Find where the given text appears and provide that cell's center as [X, Y] coordinate. 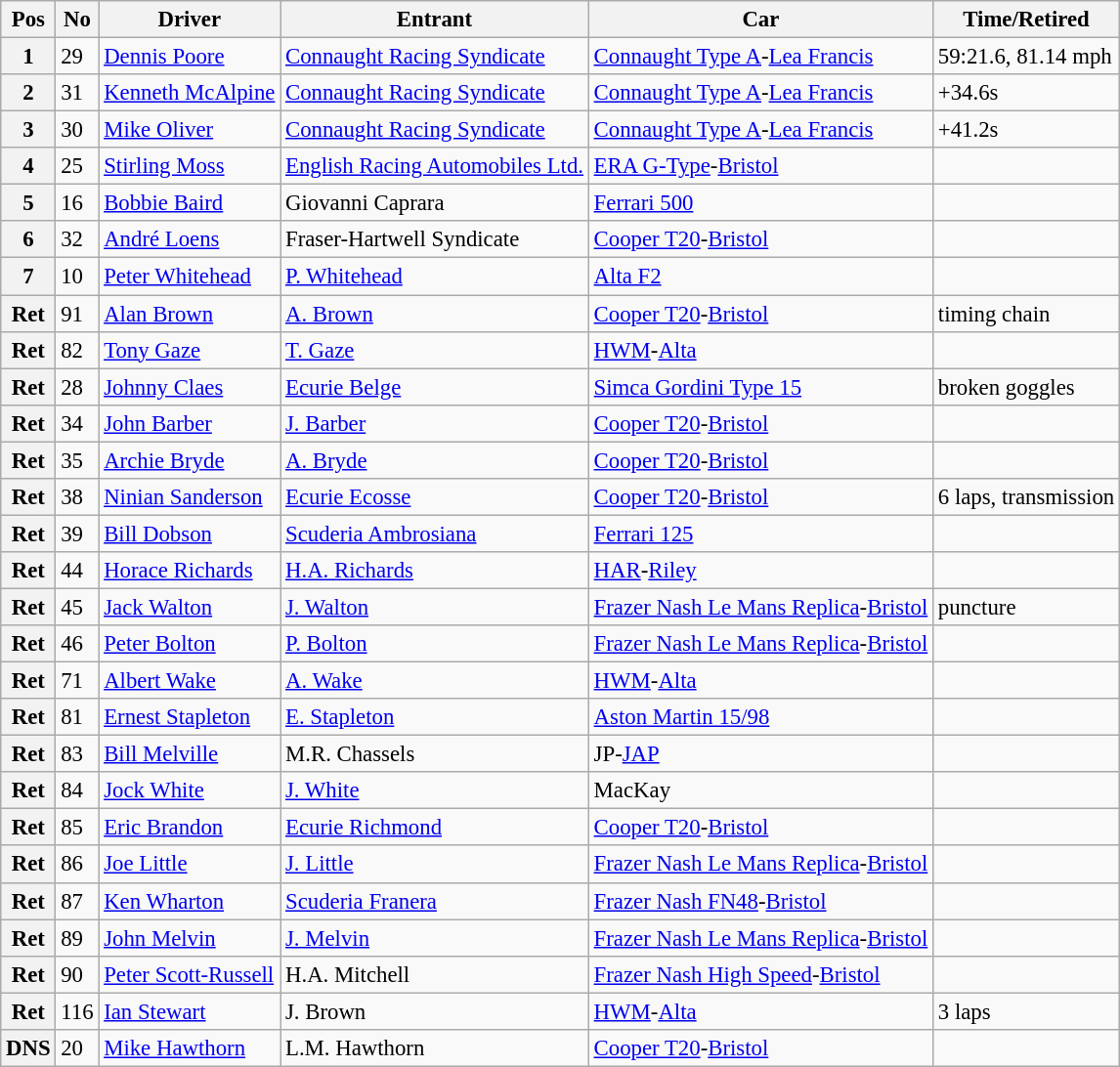
Ninian Sanderson [190, 497]
30 [77, 130]
John Melvin [190, 938]
71 [77, 681]
34 [77, 423]
MacKay [760, 790]
J. Little [435, 865]
7 [28, 277]
91 [77, 314]
Stirling Moss [190, 166]
Joe Little [190, 865]
Mike Oliver [190, 130]
Scuderia Franera [435, 901]
A. Brown [435, 314]
83 [77, 754]
Ferrari 125 [760, 533]
44 [77, 571]
5 [28, 203]
82 [77, 350]
85 [77, 828]
20 [77, 1048]
Archie Bryde [190, 460]
Alan Brown [190, 314]
Ecurie Richmond [435, 828]
Tony Gaze [190, 350]
Dennis Poore [190, 57]
Peter Bolton [190, 644]
45 [77, 607]
3 [28, 130]
Fraser-Hartwell Syndicate [435, 239]
puncture [1026, 607]
E. Stapleton [435, 717]
29 [77, 57]
P. Bolton [435, 644]
Bill Melville [190, 754]
Jock White [190, 790]
16 [77, 203]
broken goggles [1026, 387]
39 [77, 533]
Entrant [435, 20]
T. Gaze [435, 350]
Bill Dobson [190, 533]
Pos [28, 20]
Driver [190, 20]
No [77, 20]
46 [77, 644]
Alta F2 [760, 277]
J. Melvin [435, 938]
Johnny Claes [190, 387]
M.R. Chassels [435, 754]
6 [28, 239]
DNS [28, 1048]
John Barber [190, 423]
HAR-Riley [760, 571]
timing chain [1026, 314]
Time/Retired [1026, 20]
4 [28, 166]
Aston Martin 15/98 [760, 717]
A. Bryde [435, 460]
Giovanni Caprara [435, 203]
Frazer Nash High Speed-Bristol [760, 974]
Albert Wake [190, 681]
35 [77, 460]
Frazer Nash FN48-Bristol [760, 901]
Ian Stewart [190, 1011]
116 [77, 1011]
Ecurie Ecosse [435, 497]
Simca Gordini Type 15 [760, 387]
10 [77, 277]
Ferrari 500 [760, 203]
English Racing Automobiles Ltd. [435, 166]
90 [77, 974]
J. Walton [435, 607]
1 [28, 57]
31 [77, 93]
Car [760, 20]
59:21.6, 81.14 mph [1026, 57]
J. White [435, 790]
André Loens [190, 239]
3 laps [1026, 1011]
2 [28, 93]
Peter Whitehead [190, 277]
Mike Hawthorn [190, 1048]
38 [77, 497]
+34.6s [1026, 93]
Ken Wharton [190, 901]
6 laps, transmission [1026, 497]
H.A. Mitchell [435, 974]
J. Barber [435, 423]
Jack Walton [190, 607]
Scuderia Ambrosiana [435, 533]
81 [77, 717]
P. Whitehead [435, 277]
Peter Scott-Russell [190, 974]
25 [77, 166]
87 [77, 901]
86 [77, 865]
L.M. Hawthorn [435, 1048]
H.A. Richards [435, 571]
Horace Richards [190, 571]
28 [77, 387]
JP-JAP [760, 754]
89 [77, 938]
Kenneth McAlpine [190, 93]
+41.2s [1026, 130]
A. Wake [435, 681]
Eric Brandon [190, 828]
J. Brown [435, 1011]
Ecurie Belge [435, 387]
32 [77, 239]
Bobbie Baird [190, 203]
Ernest Stapleton [190, 717]
84 [77, 790]
ERA G-Type-Bristol [760, 166]
